Output the (x, y) coordinate of the center of the cell containing the given text.  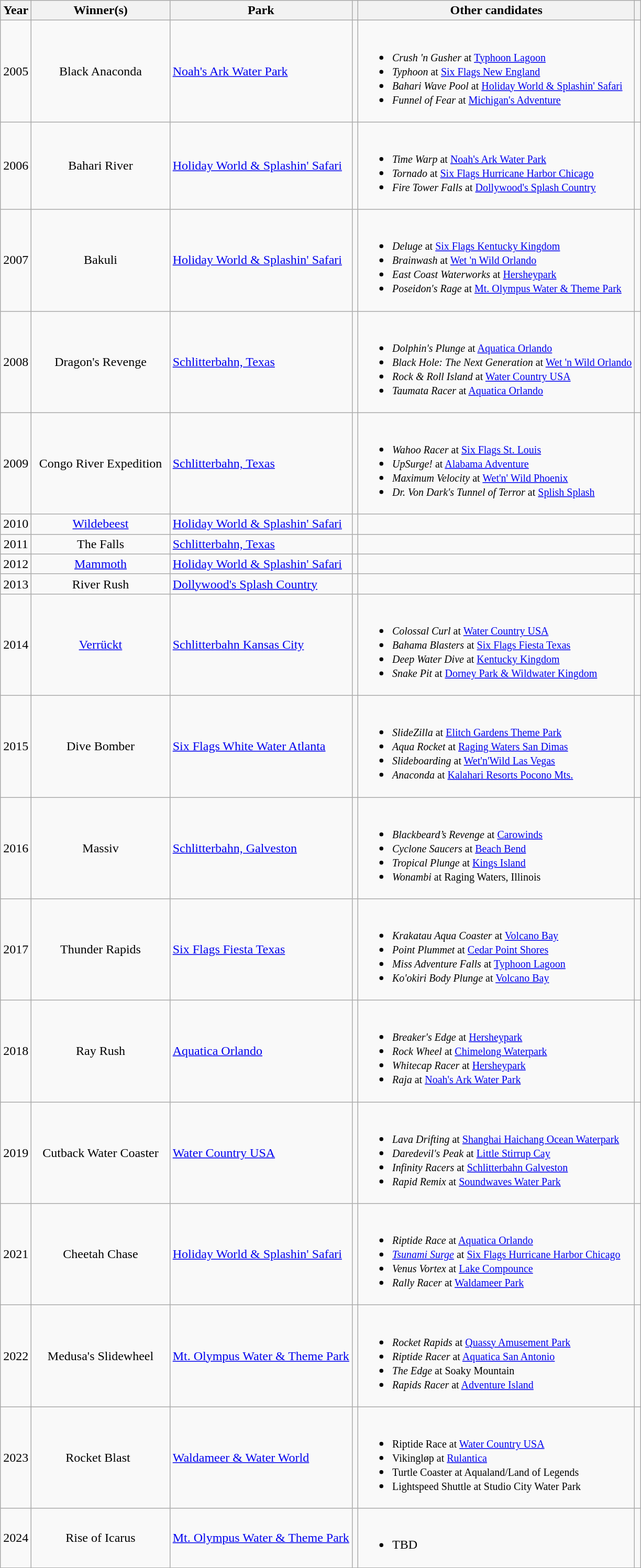
2010 (16, 524)
2007 (16, 260)
2006 (16, 165)
Schlitterbahn, Galveston (261, 848)
Mammoth (101, 564)
Time Warp at Noah's Ark Water ParkTornado at Six Flags Hurricane Harbor ChicagoFire Tower Falls at Dollywood's Splash Country (496, 165)
2018 (16, 1051)
Verrückt (101, 644)
Breaker's Edge at HersheyparkRock Wheel at Chimelong WaterparkWhitecap Racer at HersheyparkRaja at Noah's Ark Water Park (496, 1051)
Massiv (101, 848)
Aquatica Orlando (261, 1051)
Blackbeard’s Revenge at CarowindsCyclone Saucers at Beach BendTropical Plunge at Kings IslandWonambi at Raging Waters, Illinois (496, 848)
Dive Bomber (101, 746)
Ray Rush (101, 1051)
2008 (16, 362)
TBD (496, 1538)
Dragon's Revenge (101, 362)
Black Anaconda (101, 71)
Rise of Icarus (101, 1538)
Year (16, 10)
Rocket Blast (101, 1458)
2013 (16, 584)
Cheetah Chase (101, 1254)
2016 (16, 848)
Riptide Race at Aquatica OrlandoTsunami Surge at Six Flags Hurricane Harbor ChicagoVenus Vortex at Lake CompounceRally Racer at Waldameer Park (496, 1254)
2011 (16, 544)
Cutback Water Coaster (101, 1153)
Congo River Expedition (101, 463)
2023 (16, 1458)
Rocket Rapids at Quassy Amusement ParkRiptide Racer at Aquatica San AntonioThe Edge at Soaky MountainRapids Racer at Adventure Island (496, 1356)
Waldameer & Water World (261, 1458)
2005 (16, 71)
Medusa's Slidewheel (101, 1356)
2019 (16, 1153)
Six Flags Fiesta Texas (261, 950)
2021 (16, 1254)
Water Country USA (261, 1153)
Winner(s) (101, 10)
2022 (16, 1356)
Noah's Ark Water Park (261, 71)
Krakatau Aqua Coaster at Volcano BayPoint Plummet at Cedar Point ShoresMiss Adventure Falls at Typhoon LagoonKo'okiri Body Plunge at Volcano Bay (496, 950)
River Rush (101, 584)
Other candidates (496, 10)
Dollywood's Splash Country (261, 584)
2014 (16, 644)
Wildebeest (101, 524)
2015 (16, 746)
Six Flags White Water Atlanta (261, 746)
The Falls (101, 544)
2017 (16, 950)
2009 (16, 463)
Riptide Race at Water Country USAVikingløp at RulanticaTurtle Coaster at Aqualand/Land of LegendsLightspeed Shuttle at Studio City Water Park (496, 1458)
2012 (16, 564)
2024 (16, 1538)
Bahari River (101, 165)
Schlitterbahn Kansas City (261, 644)
Thunder Rapids (101, 950)
Bakuli (101, 260)
Park (261, 10)
